For the text-containing cell, return its midpoint in [x, y] coordinate format. 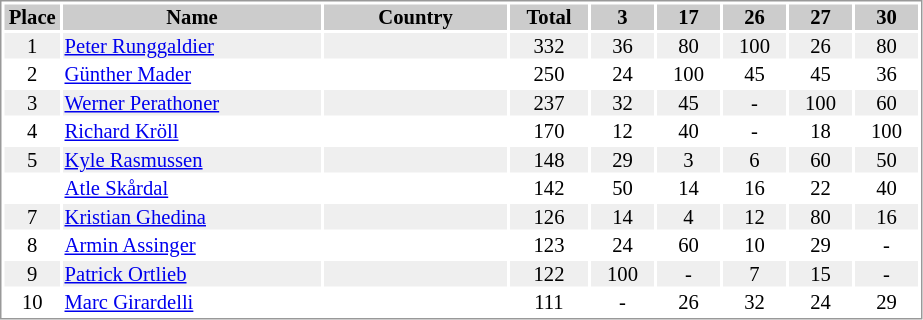
22 [820, 189]
Kyle Rasmussen [192, 160]
15 [820, 274]
123 [549, 245]
332 [549, 46]
Kristian Ghedina [192, 217]
30 [886, 17]
111 [549, 303]
Günther Mader [192, 75]
Name [192, 17]
122 [549, 274]
17 [688, 17]
Patrick Ortlieb [192, 274]
27 [820, 17]
Total [549, 17]
9 [32, 274]
5 [32, 160]
Richard Kröll [192, 131]
Peter Runggaldier [192, 46]
Country [416, 17]
250 [549, 75]
Werner Perathoner [192, 103]
142 [549, 189]
148 [549, 160]
18 [820, 131]
8 [32, 245]
Place [32, 17]
1 [32, 46]
Marc Girardelli [192, 303]
Armin Assinger [192, 245]
170 [549, 131]
2 [32, 75]
237 [549, 103]
Atle Skårdal [192, 189]
6 [754, 160]
126 [549, 217]
